From the cell containing the given text, extract its center point as (X, Y) coordinate. 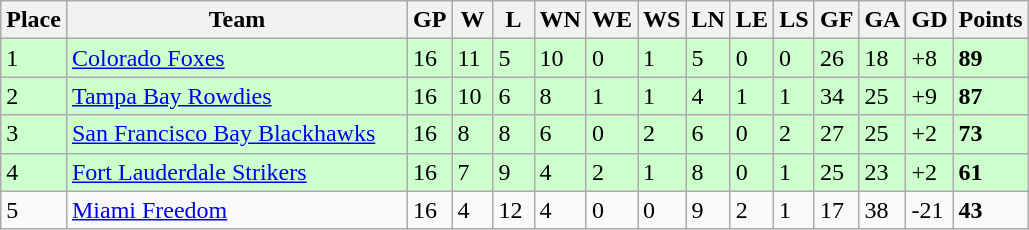
LN (708, 20)
+8 (930, 58)
61 (990, 172)
Tampa Bay Rowdies (236, 96)
11 (472, 58)
87 (990, 96)
43 (990, 210)
WE (612, 20)
WS (662, 20)
Team (236, 20)
38 (882, 210)
17 (836, 210)
GP (430, 20)
7 (472, 172)
Miami Freedom (236, 210)
GF (836, 20)
18 (882, 58)
23 (882, 172)
GD (930, 20)
73 (990, 134)
W (472, 20)
LE (752, 20)
12 (514, 210)
Fort Lauderdale Strikers (236, 172)
26 (836, 58)
Place (34, 20)
Colorado Foxes (236, 58)
LS (794, 20)
Points (990, 20)
L (514, 20)
WN (560, 20)
89 (990, 58)
GA (882, 20)
34 (836, 96)
27 (836, 134)
San Francisco Bay Blackhawks (236, 134)
3 (34, 134)
+9 (930, 96)
-21 (930, 210)
